Determine the [x, y] coordinate at the center of the cell enclosing the given text.  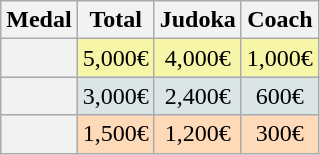
Total [116, 20]
300€ [280, 134]
1,200€ [198, 134]
Coach [280, 20]
3,000€ [116, 96]
2,400€ [198, 96]
1,500€ [116, 134]
4,000€ [198, 58]
5,000€ [116, 58]
600€ [280, 96]
Judoka [198, 20]
1,000€ [280, 58]
Medal [39, 20]
